Search for the cell housing the specified text and yield its (X, Y) center coordinate. 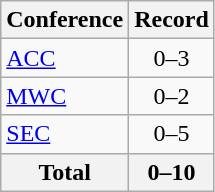
0–2 (172, 96)
Total (65, 172)
0–3 (172, 58)
ACC (65, 58)
0–10 (172, 172)
Conference (65, 20)
MWC (65, 96)
SEC (65, 134)
0–5 (172, 134)
Record (172, 20)
